Capture the cell that displays the provided text and extract its [x, y] central coordinate. 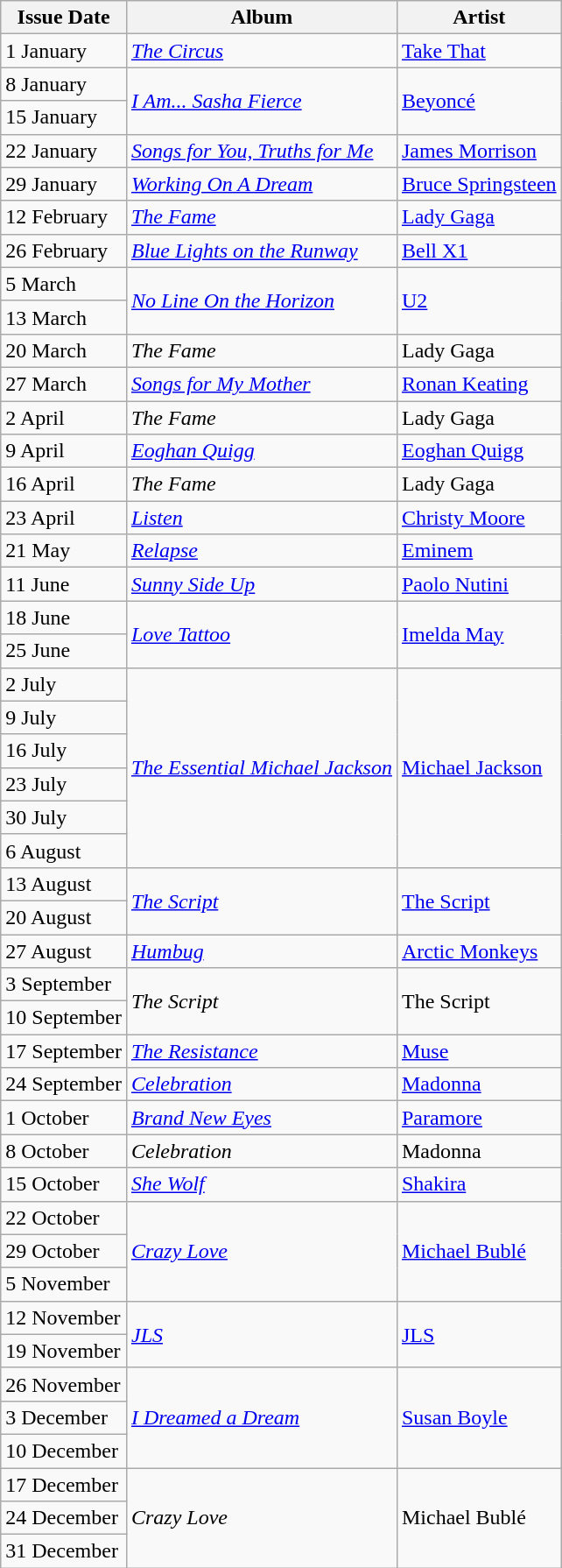
Michael Jackson [479, 767]
Paramore [479, 1118]
24 December [64, 1518]
29 January [64, 184]
10 September [64, 1018]
Take That [479, 51]
19 November [64, 1351]
23 April [64, 518]
Imelda May [479, 634]
23 July [64, 784]
Relapse [261, 551]
30 July [64, 817]
Ronan Keating [479, 384]
9 July [64, 717]
17 September [64, 1051]
Album [261, 18]
3 December [64, 1417]
Beyoncé [479, 101]
Bell X1 [479, 251]
Brand New Eyes [261, 1118]
6 August [64, 851]
Shakira [479, 1184]
James Morrison [479, 151]
She Wolf [261, 1184]
12 November [64, 1317]
27 August [64, 950]
Artist [479, 18]
Working On A Dream [261, 184]
26 February [64, 251]
24 September [64, 1084]
26 November [64, 1384]
Christy Moore [479, 518]
29 October [64, 1251]
2 July [64, 684]
2 April [64, 418]
Arctic Monkeys [479, 950]
18 June [64, 618]
Bruce Springsteen [479, 184]
Blue Lights on the Runway [261, 251]
Songs for You, Truths for Me [261, 151]
22 October [64, 1218]
11 June [64, 584]
16 April [64, 484]
1 October [64, 1118]
13 March [64, 317]
20 August [64, 917]
8 October [64, 1151]
The Circus [261, 51]
Susan Boyle [479, 1417]
13 August [64, 884]
1 January [64, 51]
Love Tattoo [261, 634]
15 October [64, 1184]
21 May [64, 551]
Muse [479, 1051]
8 January [64, 84]
5 March [64, 284]
I Dreamed a Dream [261, 1417]
Eminem [479, 551]
The Essential Michael Jackson [261, 767]
Listen [261, 518]
The Resistance [261, 1051]
Sunny Side Up [261, 584]
No Line On the Horizon [261, 300]
Humbug [261, 950]
Issue Date [64, 18]
Songs for My Mother [261, 384]
25 June [64, 651]
16 July [64, 751]
Paolo Nutini [479, 584]
10 December [64, 1451]
27 March [64, 384]
3 September [64, 985]
5 November [64, 1284]
15 January [64, 117]
17 December [64, 1485]
12 February [64, 217]
U2 [479, 300]
I Am... Sasha Fierce [261, 101]
20 March [64, 350]
22 January [64, 151]
31 December [64, 1551]
9 April [64, 451]
